Identify which cell holds the provided text, then report its [X, Y] central coordinate. 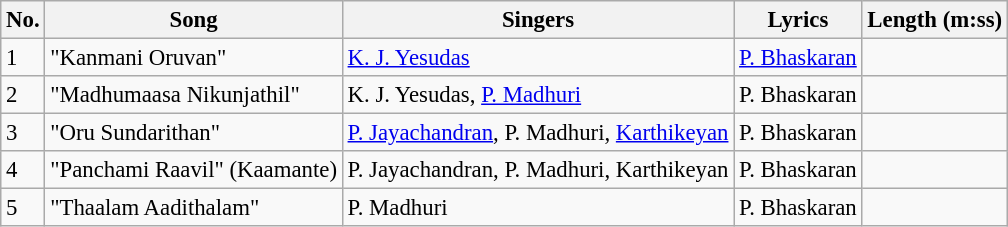
P. Madhuri [538, 208]
4 [23, 170]
2 [23, 95]
Length (m:ss) [934, 20]
"Oru Sundarithan" [194, 133]
Lyrics [798, 20]
5 [23, 208]
"Madhumaasa Nikunjathil" [194, 95]
K. J. Yesudas, P. Madhuri [538, 95]
No. [23, 20]
Singers [538, 20]
K. J. Yesudas [538, 58]
"Thaalam Aadithalam" [194, 208]
Song [194, 20]
1 [23, 58]
"Panchami Raavil" (Kaamante) [194, 170]
3 [23, 133]
"Kanmani Oruvan" [194, 58]
